Pinpoint the cell where the given text exists, returning its [X, Y] midpoint coordinate. 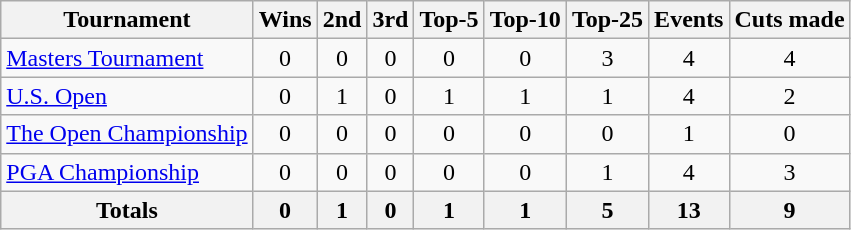
Masters Tournament [127, 58]
5 [607, 210]
Events [689, 20]
Top-10 [525, 20]
Totals [127, 210]
2 [790, 96]
9 [790, 210]
Top-5 [449, 20]
Cuts made [790, 20]
U.S. Open [127, 96]
Wins [285, 20]
13 [689, 210]
2nd [342, 20]
The Open Championship [127, 134]
Top-25 [607, 20]
3rd [390, 20]
Tournament [127, 20]
PGA Championship [127, 172]
